Return (x, y) of the center of cell containing provided text 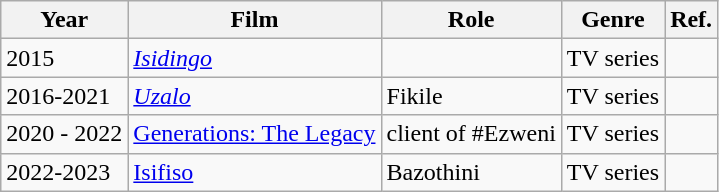
Uzalo (254, 96)
Bazothini (471, 172)
Fikile (471, 96)
Role (471, 20)
2015 (64, 58)
Genre (612, 20)
Generations: The Legacy (254, 134)
2016-2021 (64, 96)
Film (254, 20)
client of #Ezweni (471, 134)
2020 - 2022 (64, 134)
Isifiso (254, 172)
Isidingo (254, 58)
Ref. (692, 20)
2022-2023 (64, 172)
Year (64, 20)
